Find where the given text appears and provide that cell's center as [X, Y] coordinate. 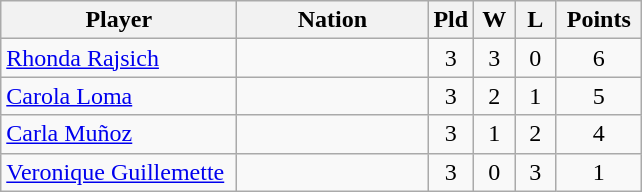
W [494, 20]
Carola Loma [119, 96]
Points [599, 20]
Nation [332, 20]
6 [599, 58]
Carla Muñoz [119, 134]
5 [599, 96]
L [536, 20]
Veronique Guillemette [119, 172]
4 [599, 134]
Rhonda Rajsich [119, 58]
Pld [451, 20]
Player [119, 20]
